Scan for the cell matching the given text and deliver its (x, y) coordinate at center. 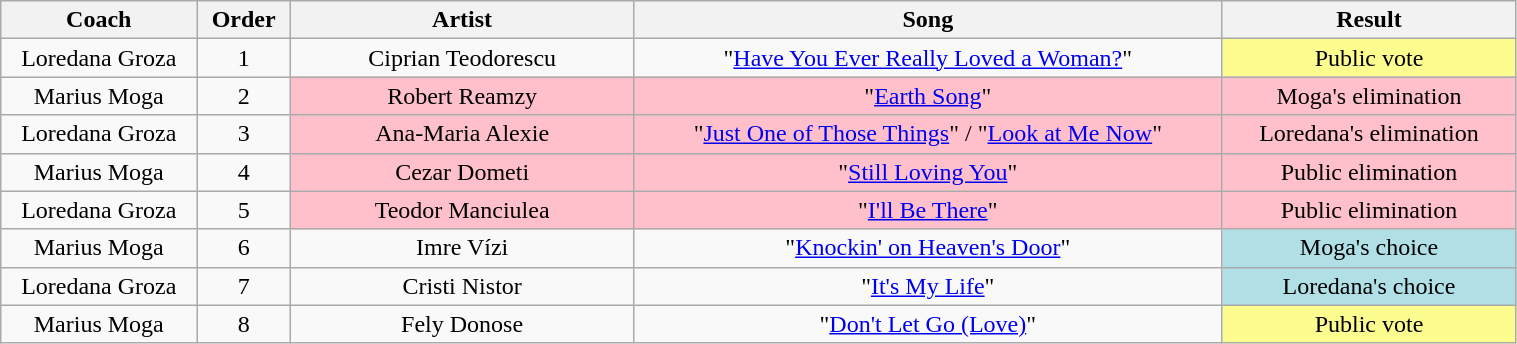
"Still Loving You" (928, 172)
Cristi Nistor (462, 286)
Cezar Dometi (462, 172)
"Just One of Those Things" / "Look at Me Now" (928, 134)
Artist (462, 20)
Ciprian Teodorescu (462, 58)
"Have You Ever Really Loved a Woman?" (928, 58)
"It's My Life" (928, 286)
Song (928, 20)
"Don't Let Go (Love)" (928, 324)
Moga's choice (1369, 248)
Moga's elimination (1369, 96)
1 (244, 58)
6 (244, 248)
Coach (99, 20)
2 (244, 96)
Loredana's choice (1369, 286)
Imre Vízi (462, 248)
Loredana's elimination (1369, 134)
5 (244, 210)
"I'll Be There" (928, 210)
4 (244, 172)
Fely Donose (462, 324)
Order (244, 20)
"Knockin' on Heaven's Door" (928, 248)
7 (244, 286)
Ana-Maria Alexie (462, 134)
3 (244, 134)
Teodor Manciulea (462, 210)
"Earth Song" (928, 96)
Result (1369, 20)
Robert Reamzy (462, 96)
8 (244, 324)
